Identify which cell holds the provided text, then report its (x, y) central coordinate. 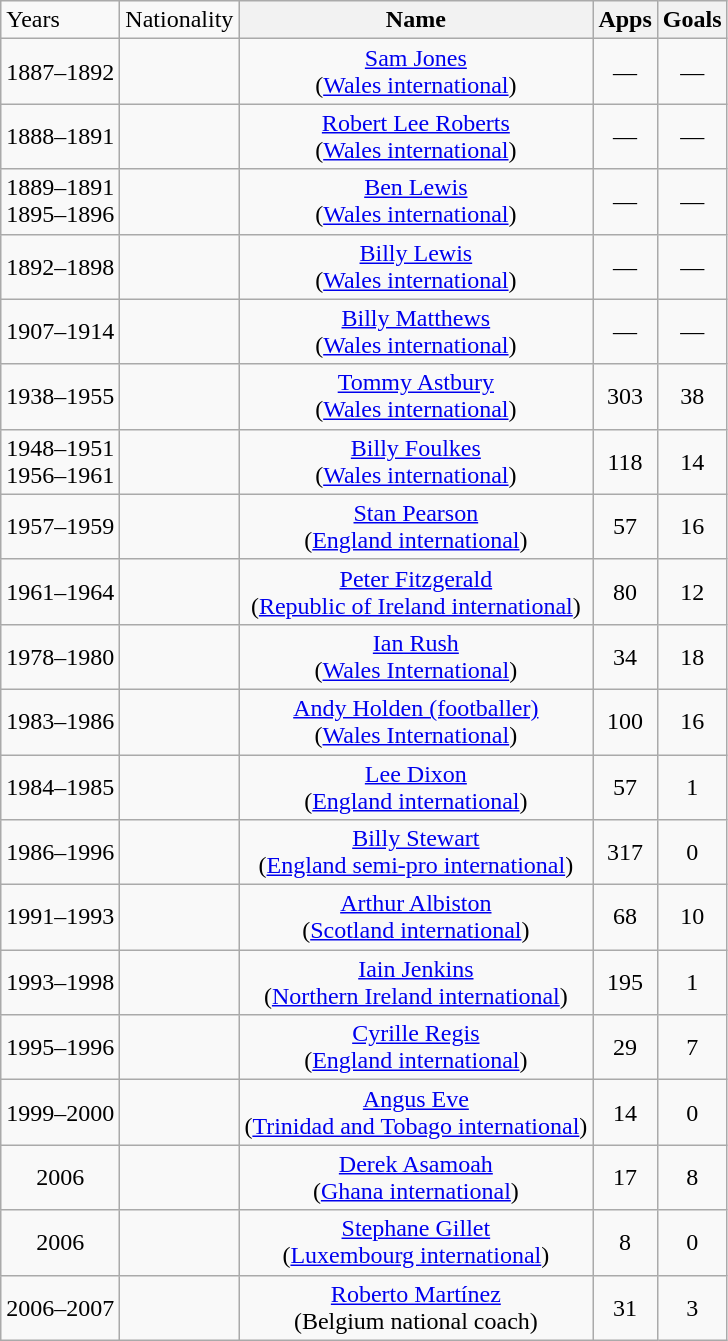
118 (625, 462)
317 (625, 852)
Tommy Astbury(Wales international) (416, 396)
1986–1996 (60, 852)
Stephane Gillet(Luxembourg international) (416, 1242)
1993–1998 (60, 982)
1888–1891 (60, 136)
195 (625, 982)
68 (625, 918)
1983–1986 (60, 722)
1991–1993 (60, 918)
2006–2007 (60, 1308)
Billy Lewis (Wales international) (416, 266)
80 (625, 592)
Ben Lewis(Wales international) (416, 202)
1889–18911895–1896 (60, 202)
12 (692, 592)
18 (692, 656)
Arthur Albiston (Scotland international) (416, 918)
Billy Foulkes (Wales international) (416, 462)
1995–1996 (60, 1048)
Roberto Martínez (Belgium national coach) (416, 1308)
1978–1980 (60, 656)
Billy Stewart (England semi-pro international) (416, 852)
303 (625, 396)
1999–2000 (60, 1112)
38 (692, 396)
Andy Holden (footballer)(Wales International) (416, 722)
31 (625, 1308)
Angus Eve (Trinidad and Tobago international) (416, 1112)
Derek Asamoah(Ghana international) (416, 1178)
Lee Dixon(England international) (416, 786)
Billy Matthews (Wales international) (416, 332)
Nationality (180, 20)
17 (625, 1178)
100 (625, 722)
1957–1959 (60, 526)
Stan Pearson (England international) (416, 526)
Goals (692, 20)
1984–1985 (60, 786)
1938–1955 (60, 396)
Sam Jones (Wales international) (416, 72)
1948–1951 1956–1961 (60, 462)
Ian Rush(Wales International) (416, 656)
1887–1892 (60, 72)
29 (625, 1048)
1961–1964 (60, 592)
Name (416, 20)
Iain Jenkins (Northern Ireland international) (416, 982)
34 (625, 656)
Apps (625, 20)
Years (60, 20)
3 (692, 1308)
1907–1914 (60, 332)
1892–1898 (60, 266)
7 (692, 1048)
10 (692, 918)
Cyrille Regis (England international) (416, 1048)
Robert Lee Roberts (Wales international) (416, 136)
Peter Fitzgerald (Republic of Ireland international) (416, 592)
